Determine the [X, Y] coordinate at the center of the cell enclosing the given text.  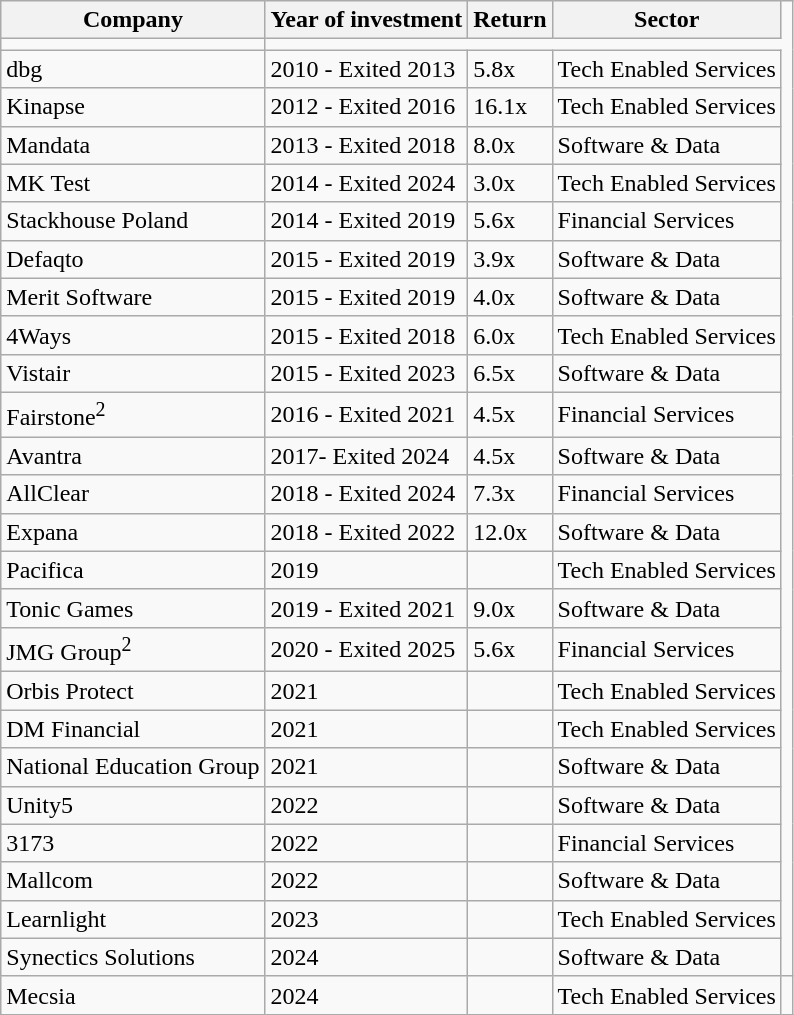
3173 [133, 843]
2010 - Exited 2013 [366, 69]
6.5x [510, 373]
2015 - Exited 2023 [366, 373]
2014 - Exited 2019 [366, 221]
Unity5 [133, 805]
2014 - Exited 2024 [366, 183]
3.0x [510, 183]
Kinapse [133, 107]
MK Test [133, 183]
Avantra [133, 456]
6.0x [510, 335]
Mandata [133, 145]
2015 - Exited 2018 [366, 335]
AllClear [133, 494]
Return [510, 20]
JMG Group2 [133, 650]
Expana [133, 532]
Year of investment [366, 20]
16.1x [510, 107]
Company [133, 20]
Merit Software [133, 297]
8.0x [510, 145]
2019 [366, 570]
4.0x [510, 297]
DM Financial [133, 729]
Sector [666, 20]
dbg [133, 69]
2018 - Exited 2022 [366, 532]
2013 - Exited 2018 [366, 145]
7.3x [510, 494]
2020 - Exited 2025 [366, 650]
12.0x [510, 532]
2016 - Exited 2021 [366, 414]
Learnlight [133, 919]
Mecsia [133, 995]
5.8x [510, 69]
National Education Group [133, 767]
2019 - Exited 2021 [366, 608]
2017- Exited 2024 [366, 456]
2012 - Exited 2016 [366, 107]
Fairstone2 [133, 414]
9.0x [510, 608]
Orbis Protect [133, 691]
Mallcom [133, 881]
Vistair [133, 373]
Synectics Solutions [133, 957]
Pacifica [133, 570]
2023 [366, 919]
Stackhouse Poland [133, 221]
2018 - Exited 2024 [366, 494]
Defaqto [133, 259]
Tonic Games [133, 608]
4Ways [133, 335]
3.9x [510, 259]
